From the cell containing the given text, extract its center point as [X, Y] coordinate. 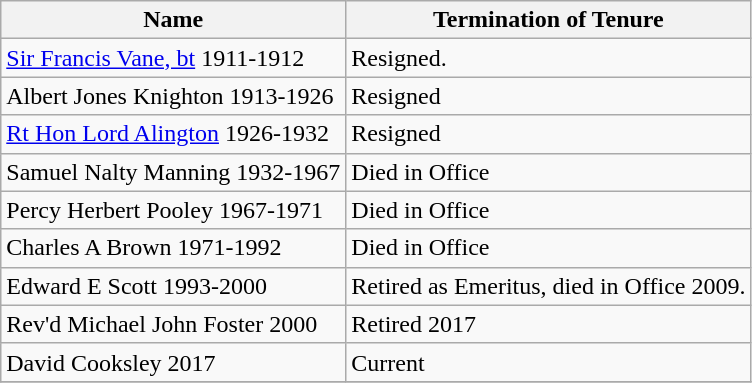
Rev'd Michael John Foster 2000 [174, 324]
Percy Herbert Pooley 1967-1971 [174, 210]
Albert Jones Knighton 1913-1926 [174, 96]
Resigned. [548, 58]
Current [548, 362]
Sir Francis Vane, bt 1911-1912 [174, 58]
Termination of Tenure [548, 20]
Edward E Scott 1993-2000 [174, 286]
Rt Hon Lord Alington 1926-1932 [174, 134]
Retired as Emeritus, died in Office 2009. [548, 286]
Retired 2017 [548, 324]
Samuel Nalty Manning 1932-1967 [174, 172]
David Cooksley 2017 [174, 362]
Name [174, 20]
Charles A Brown 1971-1992 [174, 248]
